Output the (x, y) coordinate of the center of the cell containing the given text.  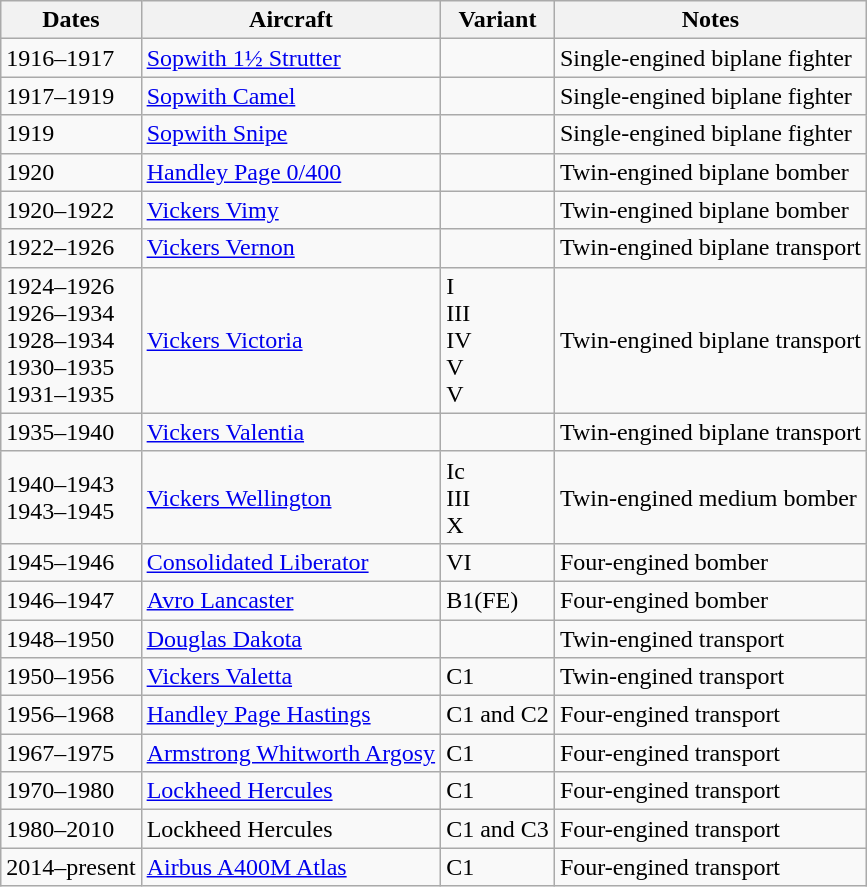
Variant (498, 20)
1922–1926 (71, 248)
Vickers Wellington (291, 497)
Handley Page Hastings (291, 715)
1924–19261926–19341928–19341930–19351931–1935 (71, 340)
Sopwith Camel (291, 96)
Vickers Valetta (291, 677)
1920 (71, 172)
1919 (71, 134)
IIIIIVVV (498, 340)
1945–1946 (71, 562)
Sopwith Snipe (291, 134)
1980–2010 (71, 829)
1946–1947 (71, 600)
1935–1940 (71, 432)
1970–1980 (71, 791)
1917–1919 (71, 96)
Dates (71, 20)
Vickers Valentia (291, 432)
1956–1968 (71, 715)
C1 and C2 (498, 715)
Vickers Vimy (291, 210)
1950–1956 (71, 677)
VI (498, 562)
1948–1950 (71, 639)
Handley Page 0/400 (291, 172)
Avro Lancaster (291, 600)
C1 and C3 (498, 829)
1940–19431943–1945 (71, 497)
Aircraft (291, 20)
1916–1917 (71, 58)
2014–present (71, 867)
Vickers Victoria (291, 340)
1920–1922 (71, 210)
Vickers Vernon (291, 248)
Twin-engined medium bomber (710, 497)
Consolidated Liberator (291, 562)
Sopwith 1½ Strutter (291, 58)
Notes (710, 20)
B1(FE) (498, 600)
1967–1975 (71, 753)
IcIIIX (498, 497)
Airbus A400M Atlas (291, 867)
Armstrong Whitworth Argosy (291, 753)
Douglas Dakota (291, 639)
